From the cell containing the given text, extract its center point as (x, y) coordinate. 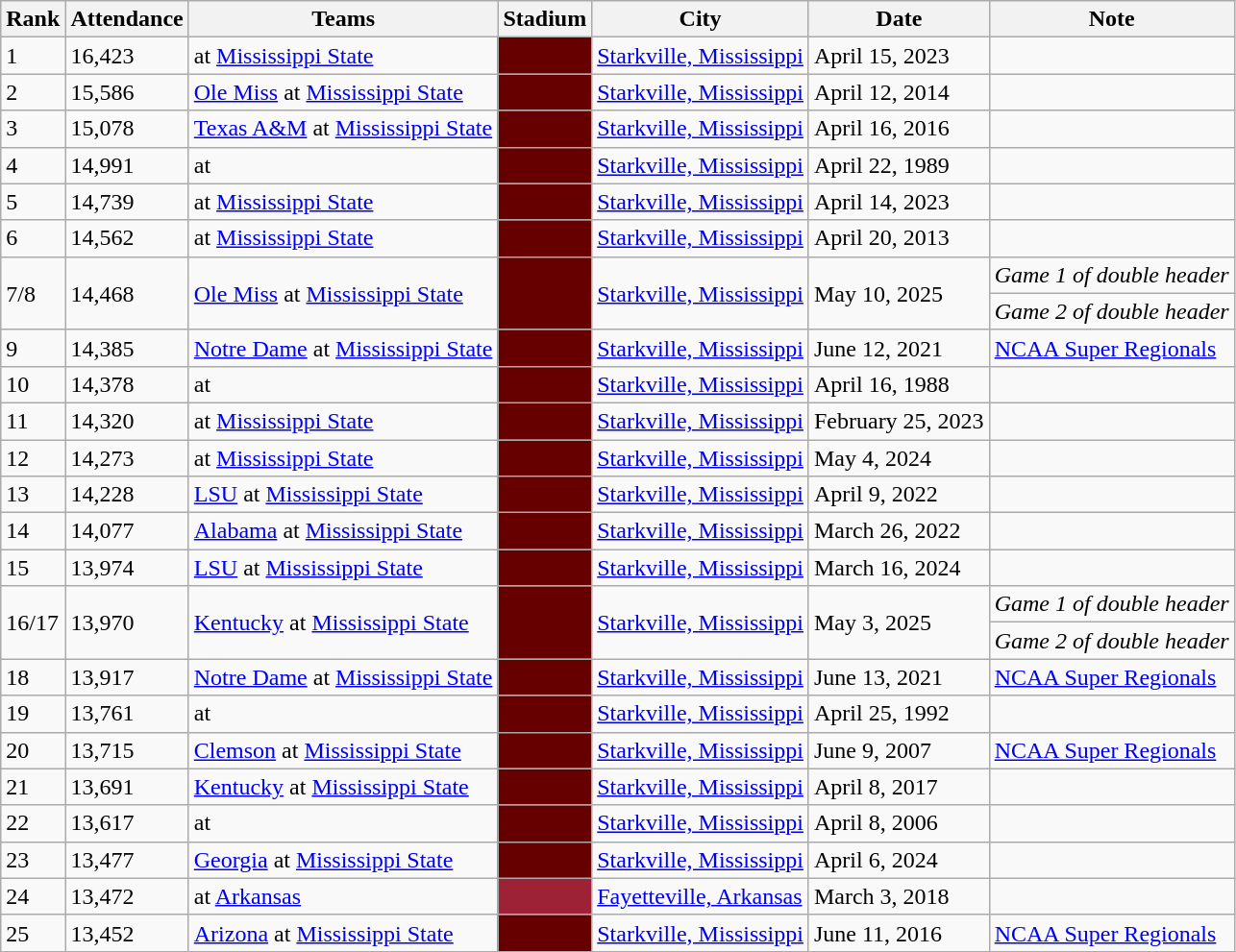
9 (33, 348)
14,562 (127, 238)
14,991 (127, 165)
3 (33, 129)
April 8, 2006 (899, 823)
June 12, 2021 (899, 348)
April 20, 2013 (899, 238)
22 (33, 823)
at Arkansas (343, 896)
March 16, 2024 (899, 568)
13,974 (127, 568)
Attendance (127, 19)
13,970 (127, 622)
April 16, 2016 (899, 129)
14,739 (127, 202)
4 (33, 165)
City (701, 19)
Fayetteville, Arkansas (701, 896)
April 22, 1989 (899, 165)
June 13, 2021 (899, 677)
16/17 (33, 622)
13,691 (127, 787)
Texas A&M at Mississippi State (343, 129)
Teams (343, 19)
14,378 (127, 384)
April 25, 1992 (899, 714)
15 (33, 568)
19 (33, 714)
June 9, 2007 (899, 750)
16,423 (127, 56)
15,586 (127, 92)
Stadium (545, 19)
13 (33, 495)
13,917 (127, 677)
2 (33, 92)
May 3, 2025 (899, 622)
25 (33, 933)
April 16, 1988 (899, 384)
10 (33, 384)
Clemson at Mississippi State (343, 750)
Arizona at Mississippi State (343, 933)
April 14, 2023 (899, 202)
15,078 (127, 129)
13,715 (127, 750)
Note (1111, 19)
Alabama at Mississippi State (343, 531)
Rank (33, 19)
Date (899, 19)
April 12, 2014 (899, 92)
13,472 (127, 896)
April 6, 2024 (899, 860)
13,761 (127, 714)
24 (33, 896)
12 (33, 458)
May 4, 2024 (899, 458)
April 15, 2023 (899, 56)
1 (33, 56)
14,320 (127, 421)
April 9, 2022 (899, 495)
14,273 (127, 458)
13,452 (127, 933)
13,617 (127, 823)
14,228 (127, 495)
14 (33, 531)
21 (33, 787)
5 (33, 202)
May 10, 2025 (899, 293)
June 11, 2016 (899, 933)
14,385 (127, 348)
14,077 (127, 531)
April 8, 2017 (899, 787)
13,477 (127, 860)
20 (33, 750)
14,468 (127, 293)
7/8 (33, 293)
Georgia at Mississippi State (343, 860)
23 (33, 860)
11 (33, 421)
6 (33, 238)
March 3, 2018 (899, 896)
18 (33, 677)
March 26, 2022 (899, 531)
February 25, 2023 (899, 421)
